Provide the (X, Y) coordinate of the cell's center where the given text is located.  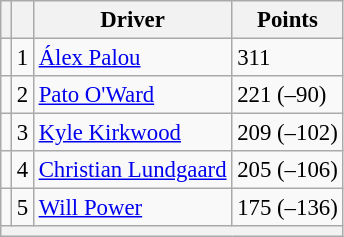
2 (22, 95)
3 (22, 133)
1 (22, 58)
175 (–136) (288, 208)
Will Power (132, 208)
4 (22, 170)
Álex Palou (132, 58)
Points (288, 20)
Pato O'Ward (132, 95)
209 (–102) (288, 133)
205 (–106) (288, 170)
Driver (132, 20)
Christian Lundgaard (132, 170)
221 (–90) (288, 95)
311 (288, 58)
Kyle Kirkwood (132, 133)
5 (22, 208)
